Locate the cell with the specified text and output its [X, Y] center coordinate. 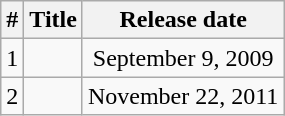
Title [54, 20]
Release date [182, 20]
# [12, 20]
1 [12, 58]
September 9, 2009 [182, 58]
November 22, 2011 [182, 96]
2 [12, 96]
